Pinpoint the cell where the given text exists, returning its [X, Y] midpoint coordinate. 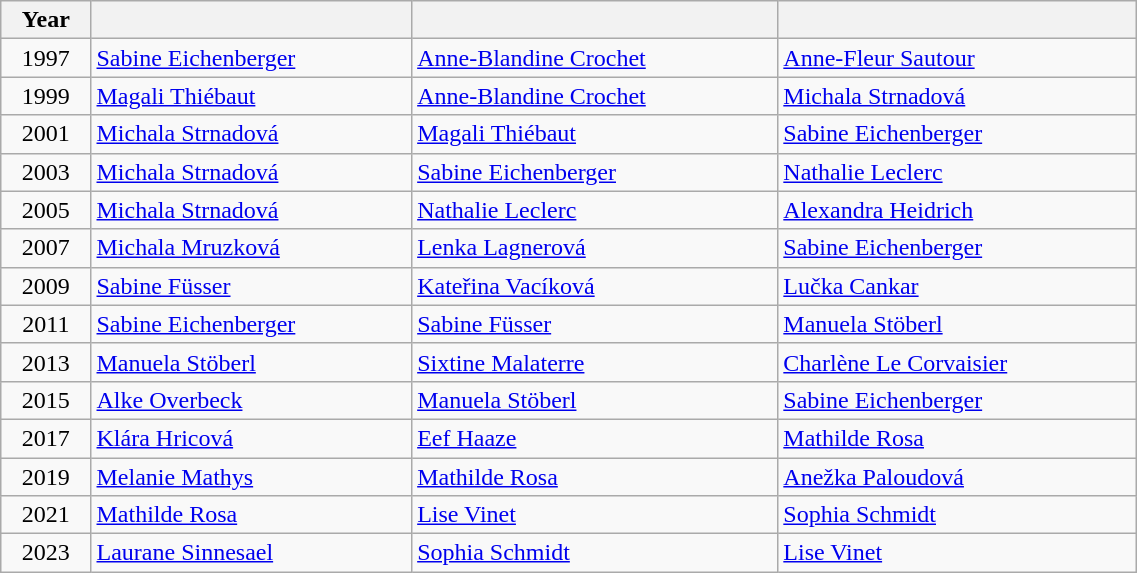
2009 [46, 286]
2005 [46, 210]
2011 [46, 324]
2001 [46, 134]
Melanie Mathys [252, 477]
Anne-Fleur Sautour [958, 58]
Laurane Sinnesael [252, 553]
2019 [46, 477]
Michala Mruzková [252, 248]
Klára Hricová [252, 438]
2007 [46, 248]
2015 [46, 400]
Kateřina Vacíková [595, 286]
2013 [46, 362]
Eef Haaze [595, 438]
Alexandra Heidrich [958, 210]
Lenka Lagnerová [595, 248]
Year [46, 20]
2021 [46, 515]
2023 [46, 553]
Anežka Paloudová [958, 477]
1999 [46, 96]
Charlène Le Corvaisier [958, 362]
Lučka Cankar [958, 286]
2017 [46, 438]
Alke Overbeck [252, 400]
1997 [46, 58]
2003 [46, 172]
Sixtine Malaterre [595, 362]
